Extract the [X, Y] coordinate from the center of the cell holding the provided text.  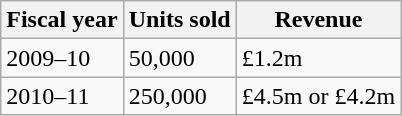
Units sold [180, 20]
2009–10 [62, 58]
250,000 [180, 96]
£1.2m [318, 58]
Fiscal year [62, 20]
50,000 [180, 58]
Revenue [318, 20]
£4.5m or £4.2m [318, 96]
2010–11 [62, 96]
